Return [X, Y] of the center of cell containing provided text 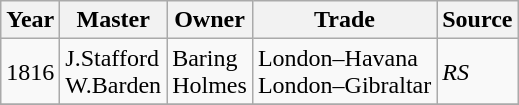
BaringHolmes [210, 72]
RS [478, 72]
Trade [344, 20]
Owner [210, 20]
Year [30, 20]
London–HavanaLondon–Gibraltar [344, 72]
J.StaffordW.Barden [114, 72]
Master [114, 20]
Source [478, 20]
1816 [30, 72]
